Pinpoint the cell where the given text exists, returning its (X, Y) midpoint coordinate. 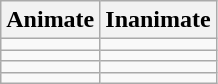
Inanimate (158, 20)
Animate (50, 20)
